Capture the cell that displays the provided text and extract its (X, Y) central coordinate. 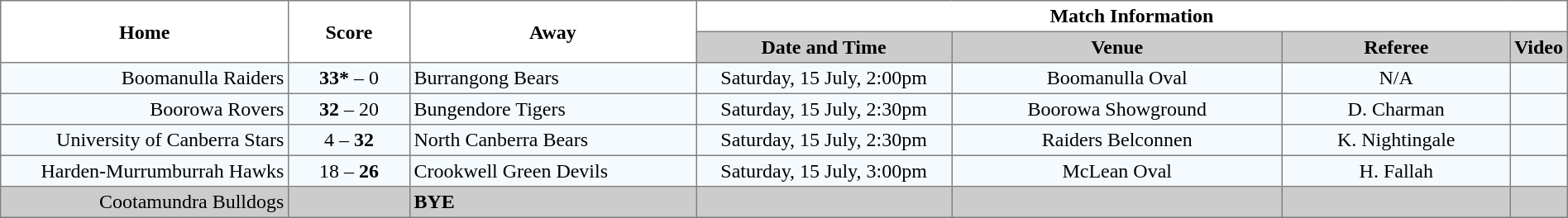
Bungendore Tigers (552, 109)
D. Charman (1396, 109)
University of Canberra Stars (145, 140)
Burrangong Bears (552, 78)
33* – 0 (349, 78)
Match Information (1132, 17)
Cootamundra Bulldogs (145, 202)
Boorowa Rovers (145, 109)
N/A (1396, 78)
Harden-Murrumburrah Hawks (145, 171)
Video (1539, 47)
Boomanulla Oval (1117, 78)
Score (349, 31)
Venue (1117, 47)
Boorowa Showground (1117, 109)
Saturday, 15 July, 2:00pm (824, 78)
4 – 32 (349, 140)
32 – 20 (349, 109)
H. Fallah (1396, 171)
BYE (552, 202)
Referee (1396, 47)
Boomanulla Raiders (145, 78)
Away (552, 31)
Saturday, 15 July, 3:00pm (824, 171)
Date and Time (824, 47)
Home (145, 31)
North Canberra Bears (552, 140)
K. Nightingale (1396, 140)
Crookwell Green Devils (552, 171)
Raiders Belconnen (1117, 140)
18 – 26 (349, 171)
McLean Oval (1117, 171)
